Determine the [x, y] coordinate at the center of the cell enclosing the given text.  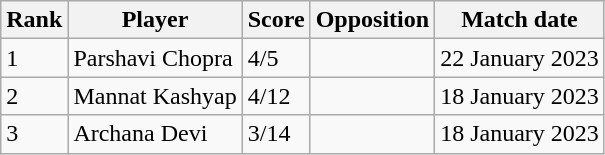
Score [276, 20]
2 [34, 96]
Match date [520, 20]
22 January 2023 [520, 58]
Opposition [372, 20]
4/12 [276, 96]
1 [34, 58]
3/14 [276, 134]
3 [34, 134]
Parshavi Chopra [155, 58]
Archana Devi [155, 134]
4/5 [276, 58]
Rank [34, 20]
Player [155, 20]
Mannat Kashyap [155, 96]
